Locate the cell with the specified text and output its (X, Y) center coordinate. 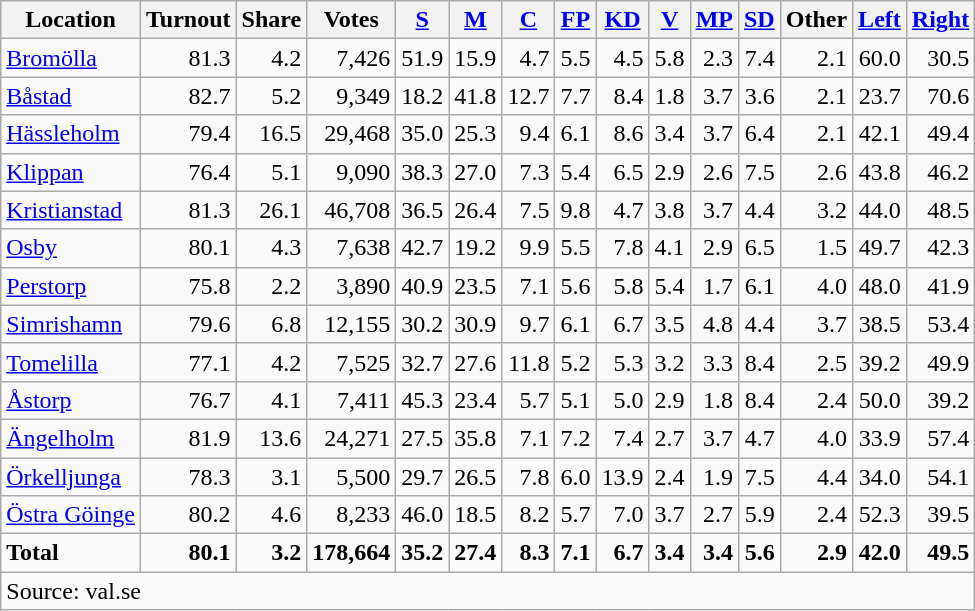
26.1 (272, 210)
Left (880, 20)
76.4 (188, 172)
Kristianstad (71, 210)
35.2 (422, 553)
27.6 (476, 362)
Hässleholm (71, 134)
8.2 (528, 515)
4.8 (714, 324)
9.9 (528, 248)
9,349 (352, 96)
80.2 (188, 515)
32.7 (422, 362)
Perstorp (71, 286)
30.5 (940, 58)
18.5 (476, 515)
23.4 (476, 400)
8,233 (352, 515)
54.1 (940, 477)
44.0 (880, 210)
60.0 (880, 58)
7.2 (576, 438)
26.4 (476, 210)
39.5 (940, 515)
9,090 (352, 172)
7.7 (576, 96)
12,155 (352, 324)
42.3 (940, 248)
Osby (71, 248)
33.9 (880, 438)
43.8 (880, 172)
46.2 (940, 172)
18.2 (422, 96)
78.3 (188, 477)
23.5 (476, 286)
29.7 (422, 477)
Other (816, 20)
25.3 (476, 134)
4.5 (622, 58)
Östra Göinge (71, 515)
3.3 (714, 362)
M (476, 20)
4.3 (272, 248)
3.8 (670, 210)
27.4 (476, 553)
35.8 (476, 438)
13.9 (622, 477)
11.8 (528, 362)
24,271 (352, 438)
KD (622, 20)
7,426 (352, 58)
50.0 (880, 400)
4.6 (272, 515)
7.0 (622, 515)
9.8 (576, 210)
5.3 (622, 362)
1.7 (714, 286)
S (422, 20)
36.5 (422, 210)
49.5 (940, 553)
46,708 (352, 210)
38.3 (422, 172)
9.4 (528, 134)
5.0 (622, 400)
7,638 (352, 248)
42.0 (880, 553)
Location (71, 20)
6.8 (272, 324)
34.0 (880, 477)
82.7 (188, 96)
27.0 (476, 172)
Share (272, 20)
76.7 (188, 400)
Simrishamn (71, 324)
7,525 (352, 362)
19.2 (476, 248)
40.9 (422, 286)
Bromölla (71, 58)
Tomelilla (71, 362)
Total (71, 553)
29,468 (352, 134)
MP (714, 20)
16.5 (272, 134)
1.5 (816, 248)
5.9 (759, 515)
Klippan (71, 172)
42.1 (880, 134)
7,411 (352, 400)
79.6 (188, 324)
15.9 (476, 58)
23.7 (880, 96)
FP (576, 20)
Örkelljunga (71, 477)
70.6 (940, 96)
53.4 (940, 324)
35.0 (422, 134)
2.2 (272, 286)
Ängelholm (71, 438)
Source: val.se (488, 591)
48.0 (880, 286)
7.3 (528, 172)
6.0 (576, 477)
2.3 (714, 58)
46.0 (422, 515)
2.5 (816, 362)
Right (940, 20)
75.8 (188, 286)
42.7 (422, 248)
26.5 (476, 477)
Votes (352, 20)
1.9 (714, 477)
12.7 (528, 96)
178,664 (352, 553)
3.5 (670, 324)
49.9 (940, 362)
52.3 (880, 515)
V (670, 20)
3.6 (759, 96)
C (528, 20)
41.9 (940, 286)
8.3 (528, 553)
49.4 (940, 134)
9.7 (528, 324)
Turnout (188, 20)
3.1 (272, 477)
79.4 (188, 134)
30.2 (422, 324)
48.5 (940, 210)
5,500 (352, 477)
SD (759, 20)
30.9 (476, 324)
41.8 (476, 96)
38.5 (880, 324)
Åstorp (71, 400)
3,890 (352, 286)
6.4 (759, 134)
13.6 (272, 438)
77.1 (188, 362)
27.5 (422, 438)
8.6 (622, 134)
49.7 (880, 248)
81.9 (188, 438)
45.3 (422, 400)
51.9 (422, 58)
57.4 (940, 438)
Båstad (71, 96)
